Return the [x, y] coordinate for the center point of the cell that contains the specified text.  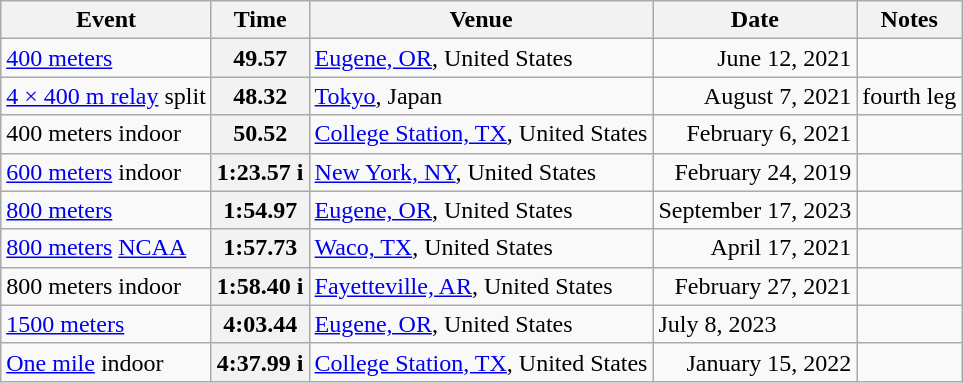
1:23.57 i [260, 172]
Waco, TX, United States [481, 248]
Venue [481, 20]
4:03.44 [260, 324]
February 27, 2021 [755, 286]
400 meters indoor [106, 134]
Time [260, 20]
800 meters indoor [106, 286]
New York, NY, United States [481, 172]
Tokyo, Japan [481, 96]
1500 meters [106, 324]
Date [755, 20]
4:37.99 i [260, 362]
1:54.97 [260, 210]
Fayetteville, AR, United States [481, 286]
600 meters indoor [106, 172]
One mile indoor [106, 362]
January 15, 2022 [755, 362]
800 meters NCAA [106, 248]
4 × 400 m relay split [106, 96]
June 12, 2021 [755, 58]
1:57.73 [260, 248]
48.32 [260, 96]
April 17, 2021 [755, 248]
February 24, 2019 [755, 172]
August 7, 2021 [755, 96]
800 meters [106, 210]
Notes [910, 20]
1:58.40 i [260, 286]
September 17, 2023 [755, 210]
fourth leg [910, 96]
July 8, 2023 [755, 324]
50.52 [260, 134]
49.57 [260, 58]
400 meters [106, 58]
February 6, 2021 [755, 134]
Event [106, 20]
